Locate the cell with the specified text and output its (x, y) center coordinate. 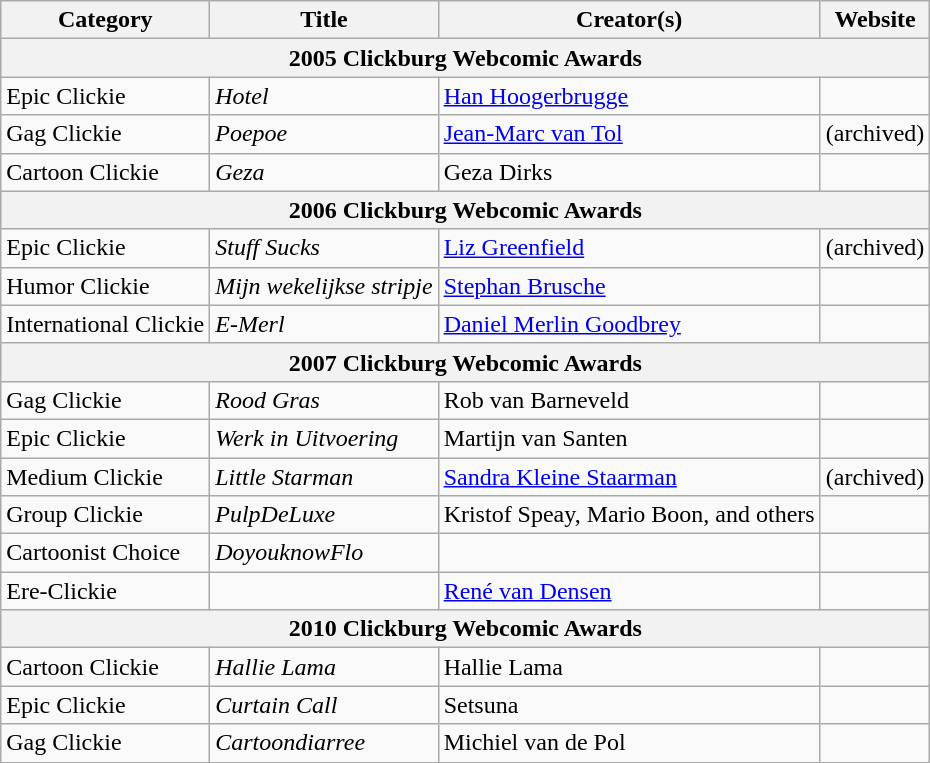
Daniel Merlin Goodbrey (629, 324)
Kristof Speay, Mario Boon, and others (629, 515)
Rood Gras (324, 400)
Title (324, 20)
Curtain Call (324, 705)
Poepoe (324, 134)
PulpDeLuxe (324, 515)
Medium Clickie (106, 477)
Humor Clickie (106, 286)
Geza Dirks (629, 172)
Website (875, 20)
Jean-Marc van Tol (629, 134)
Category (106, 20)
2006 Clickburg Webcomic Awards (466, 210)
E-Merl (324, 324)
Werk in Uitvoering (324, 438)
2005 Clickburg Webcomic Awards (466, 58)
2007 Clickburg Webcomic Awards (466, 362)
International Clickie (106, 324)
Cartoondiarree (324, 743)
Mijn wekelijkse stripje (324, 286)
Han Hoogerbrugge (629, 96)
Creator(s) (629, 20)
Stephan Brusche (629, 286)
Rob van Barneveld (629, 400)
Cartoonist Choice (106, 553)
Setsuna (629, 705)
Group Clickie (106, 515)
2010 Clickburg Webcomic Awards (466, 629)
Martijn van Santen (629, 438)
Stuff Sucks (324, 248)
Liz Greenfield (629, 248)
Geza (324, 172)
Ere-Clickie (106, 591)
Sandra Kleine Staarman (629, 477)
Little Starman (324, 477)
René van Densen (629, 591)
DoyouknowFlo (324, 553)
Michiel van de Pol (629, 743)
Hotel (324, 96)
